Provide the (X, Y) coordinate of the cell's center where the given text is located.  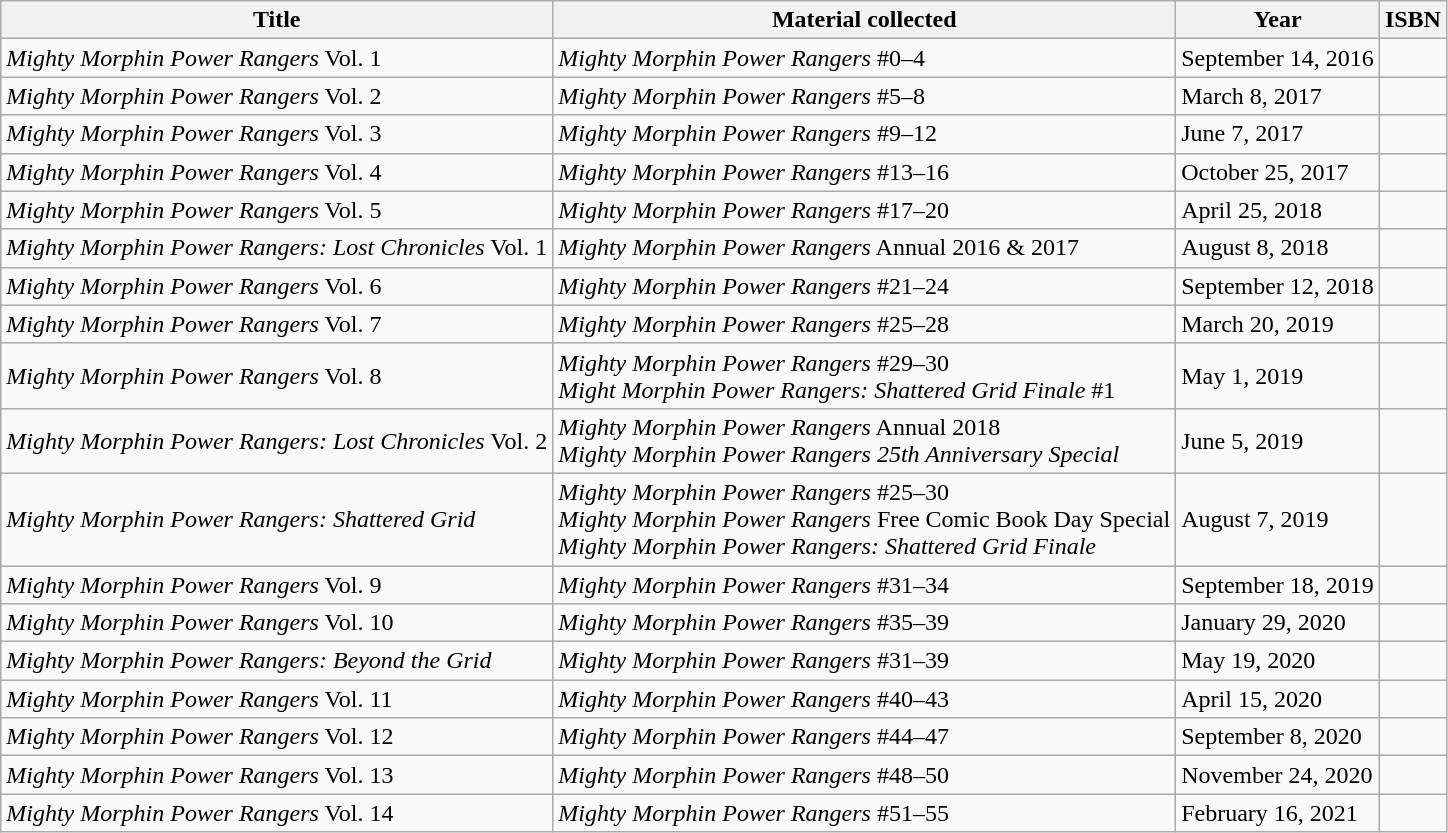
May 19, 2020 (1278, 661)
Mighty Morphin Power Rangers #40–43 (864, 699)
Mighty Morphin Power Rangers: Beyond the Grid (277, 661)
August 8, 2018 (1278, 248)
April 25, 2018 (1278, 210)
Mighty Morphin Power Rangers #51–55 (864, 813)
March 20, 2019 (1278, 324)
Mighty Morphin Power Rangers #35–39 (864, 623)
Mighty Morphin Power Rangers Vol. 7 (277, 324)
Mighty Morphin Power Rangers Vol. 4 (277, 172)
January 29, 2020 (1278, 623)
Mighty Morphin Power Rangers: Lost Chronicles Vol. 2 (277, 440)
Mighty Morphin Power Rangers Vol. 1 (277, 58)
June 5, 2019 (1278, 440)
Mighty Morphin Power Rangers Annual 2018Mighty Morphin Power Rangers 25th Anniversary Special (864, 440)
Mighty Morphin Power Rangers #29–30Might Morphin Power Rangers: Shattered Grid Finale #1 (864, 376)
Mighty Morphin Power Rangers Vol. 10 (277, 623)
June 7, 2017 (1278, 134)
Mighty Morphin Power Rangers Vol. 9 (277, 585)
ISBN (1412, 20)
Mighty Morphin Power Rangers Vol. 3 (277, 134)
Mighty Morphin Power Rangers Vol. 13 (277, 775)
Mighty Morphin Power Rangers #13–16 (864, 172)
May 1, 2019 (1278, 376)
September 18, 2019 (1278, 585)
March 8, 2017 (1278, 96)
Mighty Morphin Power Rangers Vol. 14 (277, 813)
Mighty Morphin Power Rangers Vol. 2 (277, 96)
August 7, 2019 (1278, 519)
Year (1278, 20)
Mighty Morphin Power Rangers Annual 2016 & 2017 (864, 248)
Mighty Morphin Power Rangers #31–34 (864, 585)
October 25, 2017 (1278, 172)
Mighty Morphin Power Rangers Vol. 6 (277, 286)
Mighty Morphin Power Rangers #31–39 (864, 661)
Material collected (864, 20)
February 16, 2021 (1278, 813)
Mighty Morphin Power Rangers #48–50 (864, 775)
November 24, 2020 (1278, 775)
Mighty Morphin Power Rangers Vol. 11 (277, 699)
Mighty Morphin Power Rangers #9–12 (864, 134)
Mighty Morphin Power Rangers Vol. 12 (277, 737)
Mighty Morphin Power Rangers #17–20 (864, 210)
Mighty Morphin Power Rangers #0–4 (864, 58)
Mighty Morphin Power Rangers Vol. 5 (277, 210)
Mighty Morphin Power Rangers: Lost Chronicles Vol. 1 (277, 248)
Mighty Morphin Power Rangers: Shattered Grid (277, 519)
September 12, 2018 (1278, 286)
Mighty Morphin Power Rangers #21–24 (864, 286)
Mighty Morphin Power Rangers Vol. 8 (277, 376)
September 14, 2016 (1278, 58)
Mighty Morphin Power Rangers #25–30Mighty Morphin Power Rangers Free Comic Book Day SpecialMighty Morphin Power Rangers: Shattered Grid Finale (864, 519)
Mighty Morphin Power Rangers #25–28 (864, 324)
April 15, 2020 (1278, 699)
Mighty Morphin Power Rangers #44–47 (864, 737)
Mighty Morphin Power Rangers #5–8 (864, 96)
Title (277, 20)
September 8, 2020 (1278, 737)
